Capture the cell that displays the provided text and extract its (X, Y) central coordinate. 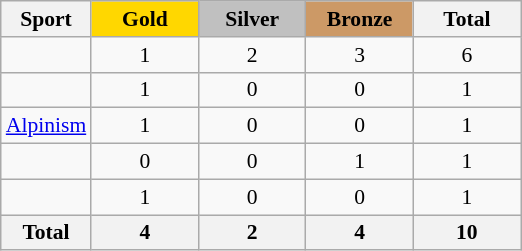
Bronze (360, 19)
Silver (252, 19)
10 (466, 233)
Gold (144, 19)
Alpinism (46, 126)
Sport (46, 19)
3 (360, 55)
6 (466, 55)
